Locate the cell with the specified text and output its (x, y) center coordinate. 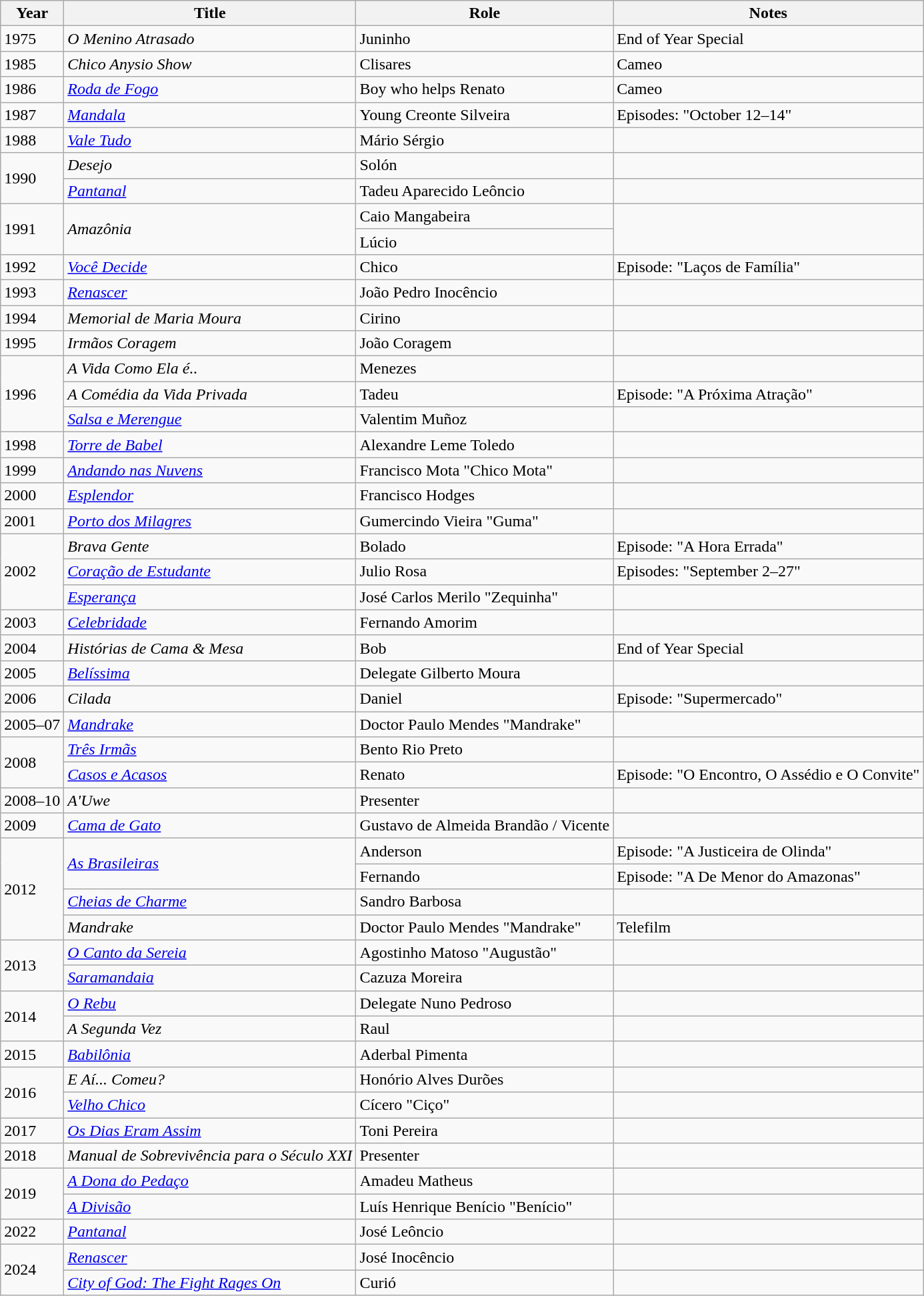
Belíssima (210, 673)
Caio Mangabeira (485, 216)
Cazuza Moreira (485, 978)
Daniel (485, 698)
2009 (32, 826)
2005 (32, 673)
O Canto da Sereia (210, 952)
1975 (32, 39)
Cícero "Ciço" (485, 1105)
1993 (32, 292)
Torre de Babel (210, 445)
Raul (485, 1029)
2001 (32, 521)
Irmãos Coragem (210, 344)
Telefilm (768, 927)
1999 (32, 470)
Lúcio (485, 241)
Três Irmãs (210, 750)
Episodes: "September 2–27" (768, 572)
Amadeu Matheus (485, 1181)
Mandala (210, 115)
Menezes (485, 369)
João Pedro Inocêncio (485, 292)
Esperança (210, 597)
Tadeu (485, 394)
1995 (32, 344)
2008–10 (32, 800)
Episode: "A De Menor do Amazonas" (768, 876)
A'Uwe (210, 800)
Bolado (485, 546)
João Coragem (485, 344)
2013 (32, 965)
Velho Chico (210, 1105)
Cilada (210, 698)
1988 (32, 140)
Saramandaia (210, 978)
Porto dos Milagres (210, 521)
1987 (32, 115)
Fernando (485, 876)
José Inocêncio (485, 1257)
A Comédia da Vida Privada (210, 394)
Cheias de Charme (210, 902)
Year (32, 13)
Salsa e Merengue (210, 420)
2002 (32, 572)
Tadeu Aparecido Leôncio (485, 191)
E Aí... Comeu? (210, 1079)
Clisares (485, 64)
Andando nas Nuvens (210, 470)
Valentim Muñoz (485, 420)
2004 (32, 648)
1986 (32, 89)
Boy who helps Renato (485, 89)
Bento Rio Preto (485, 750)
Aderbal Pimenta (485, 1054)
Episode: "O Encontro, O Assédio e O Convite" (768, 775)
O Rebu (210, 1003)
Episodes: "October 12–14" (768, 115)
Young Creonte Silveira (485, 115)
1990 (32, 178)
Luís Henrique Benício "Benício" (485, 1207)
Esplendor (210, 496)
1992 (32, 267)
José Leôncio (485, 1232)
Brava Gente (210, 546)
2003 (32, 622)
Histórias de Cama & Mesa (210, 648)
Mário Sérgio (485, 140)
Fernando Amorim (485, 622)
1994 (32, 318)
Cirino (485, 318)
2015 (32, 1054)
Juninho (485, 39)
Anderson (485, 851)
2019 (32, 1194)
A Vida Como Ela é.. (210, 369)
Casos e Acasos (210, 775)
Memorial de Maria Moura (210, 318)
2017 (32, 1131)
Title (210, 13)
Alexandre Leme Toledo (485, 445)
2014 (32, 1016)
2008 (32, 762)
Babilônia (210, 1054)
Chico Anysio Show (210, 64)
A Segunda Vez (210, 1029)
Coração de Estudante (210, 572)
Role (485, 13)
1985 (32, 64)
Solón (485, 165)
Gustavo de Almeida Brandão / Vicente (485, 826)
Episode: "Supermercado" (768, 698)
Bob (485, 648)
2022 (32, 1232)
Manual de Sobrevivência para o Século XXI (210, 1156)
Episode: "A Hora Errada" (768, 546)
Os Dias Eram Assim (210, 1131)
2005–07 (32, 724)
Agostinho Matoso "Augustão" (485, 952)
City of God: The Fight Rages On (210, 1283)
Roda de Fogo (210, 89)
1996 (32, 394)
2016 (32, 1092)
2000 (32, 496)
Julio Rosa (485, 572)
2024 (32, 1270)
Sandro Barbosa (485, 902)
Você Decide (210, 267)
O Menino Atrasado (210, 39)
Desejo (210, 165)
Episode: "Laços de Família" (768, 267)
2012 (32, 889)
Honório Alves Durões (485, 1079)
A Dona do Pedaço (210, 1181)
Delegate Nuno Pedroso (485, 1003)
As Brasileiras (210, 864)
A Divisão (210, 1207)
2018 (32, 1156)
Curió (485, 1283)
Renato (485, 775)
José Carlos Merilo "Zequinha" (485, 597)
Francisco Mota "Chico Mota" (485, 470)
Chico (485, 267)
Toni Pereira (485, 1131)
Cama de Gato (210, 826)
Episode: "A Justiceira de Olinda" (768, 851)
Vale Tudo (210, 140)
Episode: "A Próxima Atração" (768, 394)
1998 (32, 445)
1991 (32, 229)
Amazônia (210, 229)
Delegate Gilberto Moura (485, 673)
Francisco Hodges (485, 496)
Notes (768, 13)
Celebridade (210, 622)
Gumercindo Vieira "Guma" (485, 521)
2006 (32, 698)
